Return the (x, y) coordinate for the center point of the cell that contains the specified text.  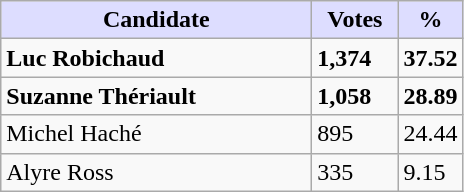
24.44 (430, 134)
% (430, 20)
37.52 (430, 58)
9.15 (430, 172)
1,374 (355, 58)
Votes (355, 20)
Suzanne Thériault (156, 96)
895 (355, 134)
335 (355, 172)
28.89 (430, 96)
Luc Robichaud (156, 58)
1,058 (355, 96)
Candidate (156, 20)
Alyre Ross (156, 172)
Michel Haché (156, 134)
